Output the [X, Y] coordinate of the center of the cell containing the given text.  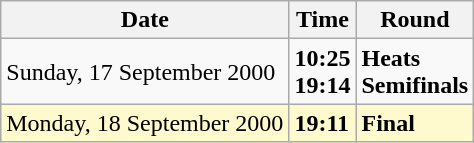
10:2519:14 [322, 72]
Time [322, 20]
19:11 [322, 123]
Round [415, 20]
Monday, 18 September 2000 [145, 123]
HeatsSemifinals [415, 72]
Final [415, 123]
Date [145, 20]
Sunday, 17 September 2000 [145, 72]
